Output the [x, y] coordinate of the center of the cell containing the given text.  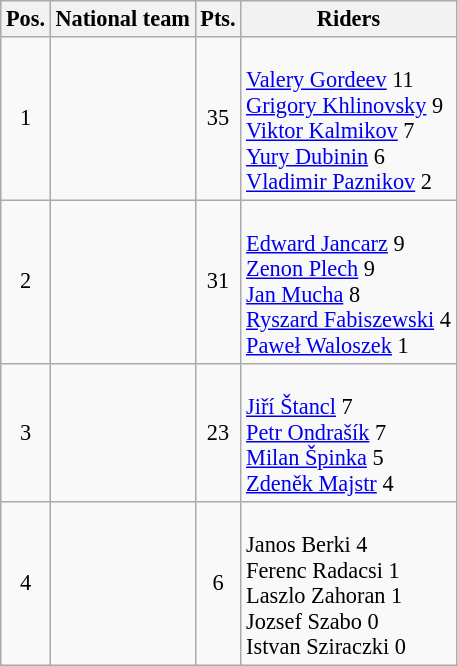
Edward Jancarz 9 Zenon Plech 9 Jan Mucha 8 Ryszard Fabiszewski 4 Paweł Waloszek 1 [348, 282]
Janos Berki 4 Ferenc Radacsi 1 Laszlo Zahoran 1 Jozsef Szabo 0 Istvan Sziraczki 0 [348, 582]
2 [26, 282]
6 [218, 582]
1 [26, 118]
4 [26, 582]
35 [218, 118]
3 [26, 432]
Pts. [218, 19]
Jiří Štancl 7 Petr Ondrašík 7 Milan Špinka 5 Zdeněk Majstr 4 [348, 432]
Riders [348, 19]
Pos. [26, 19]
Valery Gordeev 11 Grigory Khlinovsky 9 Viktor Kalmikov 7 Yury Dubinin 6 Vladimir Paznikov 2 [348, 118]
31 [218, 282]
23 [218, 432]
National team [122, 19]
